Detect which cell encompasses the target text, then output its [x, y] center coordinate. 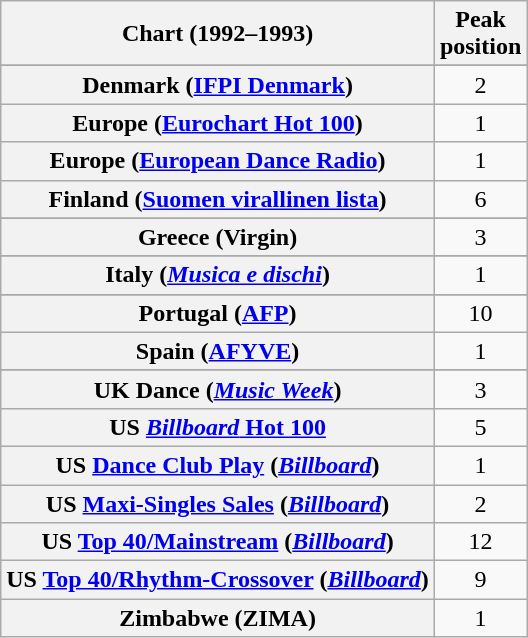
US Top 40/Rhythm-Crossover (Billboard) [218, 580]
Greece (Virgin) [218, 237]
Europe (European Dance Radio) [218, 161]
Portugal (AFP) [218, 313]
UK Dance (Music Week) [218, 389]
Denmark (IFPI Denmark) [218, 85]
US Maxi-Singles Sales (Billboard) [218, 503]
9 [480, 580]
US Top 40/Mainstream (Billboard) [218, 542]
12 [480, 542]
Europe (Eurochart Hot 100) [218, 123]
Zimbabwe (ZIMA) [218, 618]
US Billboard Hot 100 [218, 427]
6 [480, 199]
10 [480, 313]
5 [480, 427]
Chart (1992–1993) [218, 34]
Italy (Musica e dischi) [218, 275]
Finland (Suomen virallinen lista) [218, 199]
Peakposition [480, 34]
US Dance Club Play (Billboard) [218, 465]
Spain (AFYVE) [218, 351]
